Locate the cell with the specified text and output its [X, Y] center coordinate. 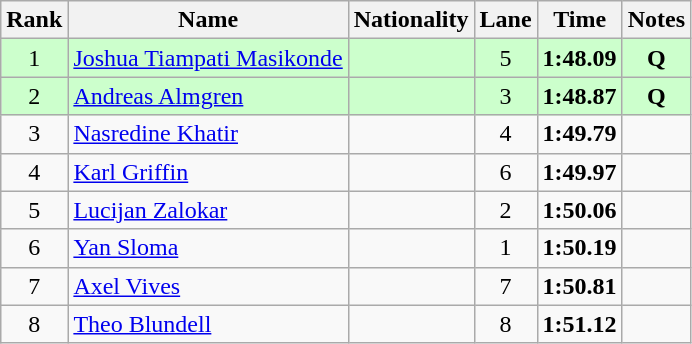
Axel Vives [208, 286]
1:51.12 [580, 324]
Nasredine Khatir [208, 134]
Theo Blundell [208, 324]
Name [208, 20]
Lane [506, 20]
1:50.06 [580, 210]
Notes [656, 20]
1:50.81 [580, 286]
Karl Griffin [208, 172]
1:49.79 [580, 134]
1:48.09 [580, 58]
1:49.97 [580, 172]
Time [580, 20]
1:50.19 [580, 248]
Yan Sloma [208, 248]
Rank [34, 20]
Joshua Tiampati Masikonde [208, 58]
Andreas Almgren [208, 96]
1:48.87 [580, 96]
Lucijan Zalokar [208, 210]
Nationality [411, 20]
